Pinpoint the cell where the given text exists, returning its [x, y] midpoint coordinate. 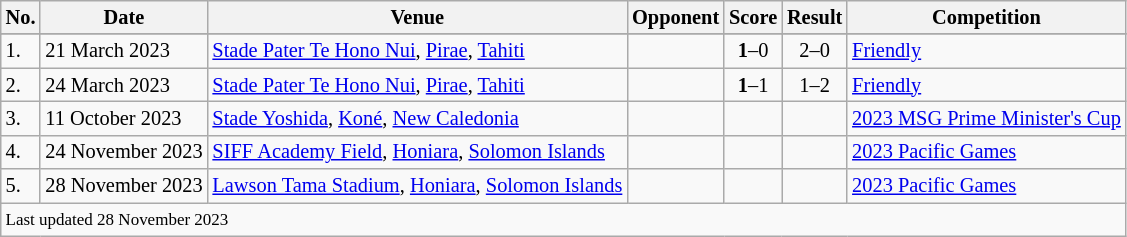
5. [21, 186]
Lawson Tama Stadium, Honiara, Solomon Islands [418, 186]
2023 MSG Prime Minister's Cup [986, 118]
Stade Yoshida, Koné, New Caledonia [418, 118]
1–1 [753, 85]
1–2 [814, 85]
24 November 2023 [124, 152]
Result [814, 17]
1–0 [753, 51]
3. [21, 118]
Competition [986, 17]
Opponent [676, 17]
No. [21, 17]
24 March 2023 [124, 85]
4. [21, 152]
2. [21, 85]
Date [124, 17]
28 November 2023 [124, 186]
21 March 2023 [124, 51]
1. [21, 51]
Score [753, 17]
2–0 [814, 51]
Last updated 28 November 2023 [564, 219]
Venue [418, 17]
11 October 2023 [124, 118]
SIFF Academy Field, Honiara, Solomon Islands [418, 152]
